Identify which cell holds the provided text, then report its (X, Y) central coordinate. 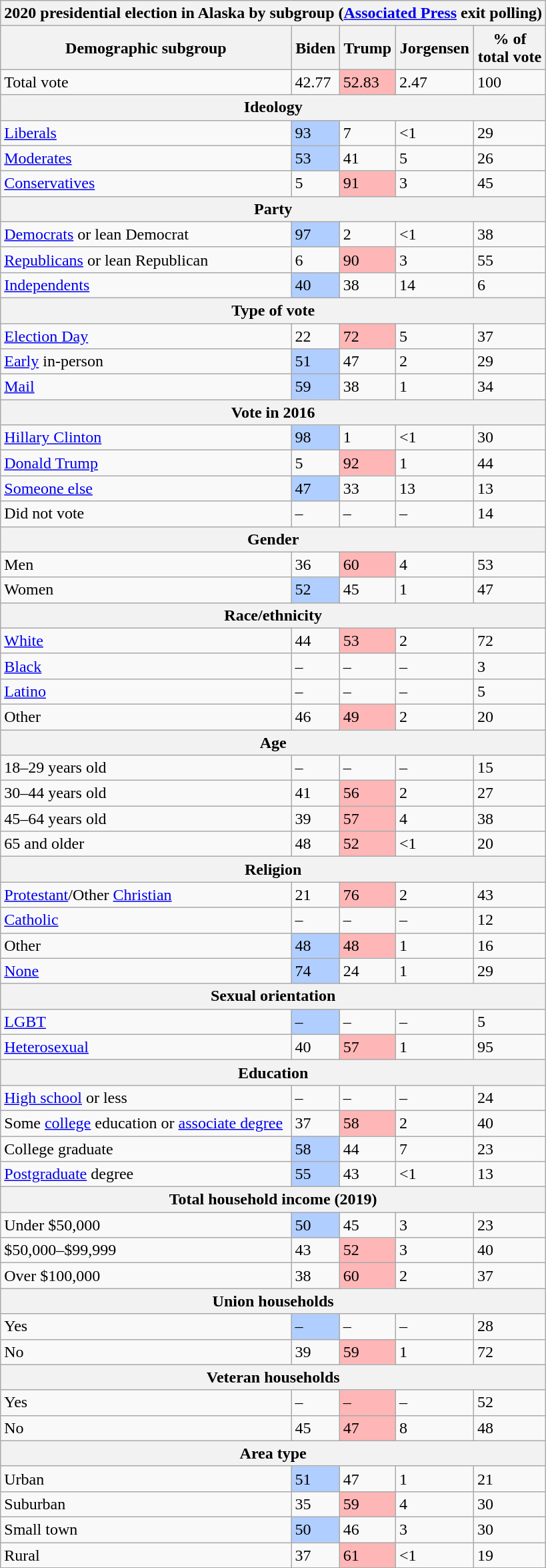
Early in-person (146, 362)
Area type (273, 1453)
% oftotal vote (509, 48)
Education (273, 1072)
Total household income (2019) (273, 1200)
Race/ethnicity (273, 615)
16 (509, 945)
$50,000–$99,999 (146, 1250)
Someone else (146, 488)
42.77 (315, 82)
98 (315, 438)
Age (273, 743)
34 (509, 387)
Catholic (146, 920)
Independents (146, 285)
Protestant/Other Christian (146, 895)
18–29 years old (146, 768)
27 (509, 793)
None (146, 971)
92 (367, 463)
Suburban (146, 1504)
8 (435, 1428)
76 (367, 895)
Vote in 2016 (273, 412)
56 (367, 793)
19 (509, 1555)
Demographic subgroup (146, 48)
White (146, 641)
Heterosexual (146, 1047)
30–44 years old (146, 793)
Republicans or lean Republican (146, 260)
65 and older (146, 844)
Women (146, 590)
Mail (146, 387)
Gender (273, 539)
LGBT (146, 1022)
Men (146, 564)
Biden (315, 48)
Conservatives (146, 183)
61 (367, 1555)
Veteran households (273, 1377)
12 (509, 920)
Sexual orientation (273, 996)
Under $50,000 (146, 1225)
74 (315, 971)
49 (367, 717)
Urban (146, 1479)
95 (509, 1047)
2.47 (435, 82)
Small town (146, 1529)
Union households (273, 1301)
Some college education or associate degree (146, 1123)
35 (315, 1504)
22 (315, 336)
Black (146, 666)
Religion (273, 869)
91 (367, 183)
College graduate (146, 1148)
Latino (146, 691)
Donald Trump (146, 463)
26 (509, 158)
36 (315, 564)
52.83 (367, 82)
Election Day (146, 336)
Over $100,000 (146, 1276)
45–64 years old (146, 819)
15 (509, 768)
93 (315, 133)
Moderates (146, 158)
Did not vote (146, 514)
High school or less (146, 1098)
Trump (367, 48)
97 (315, 234)
2020 presidential election in Alaska by subgroup (Associated Press exit polling) (273, 13)
Rural (146, 1555)
Liberals (146, 133)
33 (367, 488)
Democrats or lean Democrat (146, 234)
Total vote (146, 82)
28 (509, 1326)
Type of vote (273, 310)
Ideology (273, 107)
Hillary Clinton (146, 438)
Party (273, 209)
90 (367, 260)
Postgraduate degree (146, 1174)
Jorgensen (435, 48)
100 (509, 82)
